Identify which cell holds the provided text, then report its [X, Y] central coordinate. 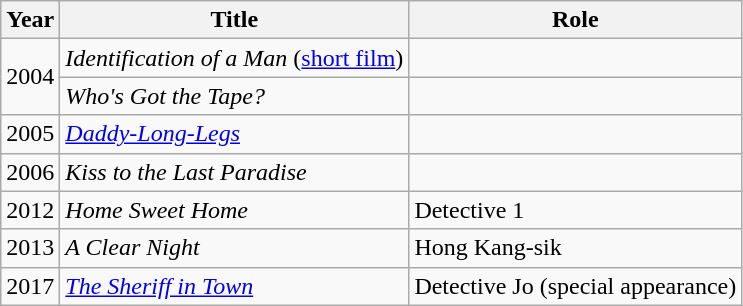
2004 [30, 77]
Title [234, 20]
The Sheriff in Town [234, 286]
Daddy-Long-Legs [234, 134]
Role [576, 20]
2017 [30, 286]
Detective 1 [576, 210]
Hong Kang-sik [576, 248]
2005 [30, 134]
Year [30, 20]
Kiss to the Last Paradise [234, 172]
2006 [30, 172]
Who's Got the Tape? [234, 96]
Identification of a Man (short film) [234, 58]
2012 [30, 210]
A Clear Night [234, 248]
Detective Jo (special appearance) [576, 286]
2013 [30, 248]
Home Sweet Home [234, 210]
